Extract the [x, y] coordinate from the center of the cell holding the provided text.  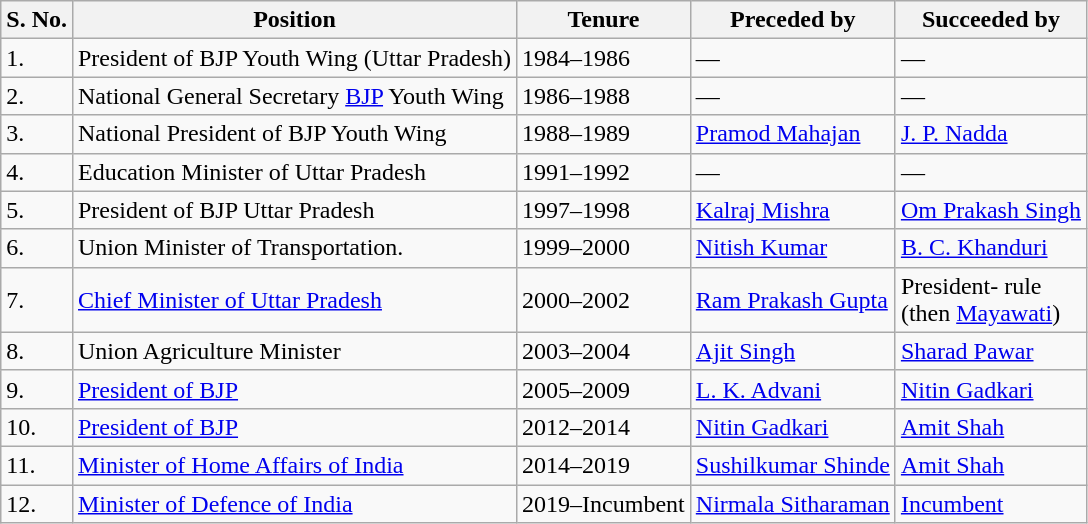
Education Minister of Uttar Pradesh [294, 172]
Sharad Pawar [990, 351]
1991–1992 [604, 172]
Ram Prakash Gupta [792, 300]
President- rule(then Mayawati) [990, 300]
2000–2002 [604, 300]
Kalraj Mishra [792, 210]
Sushilkumar Shinde [792, 465]
1999–2000 [604, 248]
Nitish Kumar [792, 248]
2003–2004 [604, 351]
Position [294, 20]
2012–2014 [604, 427]
2014–2019 [604, 465]
1988–1989 [604, 134]
National General Secretary BJP Youth Wing [294, 96]
1984–1986 [604, 58]
L. K. Advani [792, 389]
Minister of Home Affairs of India [294, 465]
Minister of Defence of India [294, 503]
Chief Minister of Uttar Pradesh [294, 300]
2. [37, 96]
President of BJP Youth Wing (Uttar Pradesh) [294, 58]
7. [37, 300]
Union Agriculture Minister [294, 351]
Incumbent [990, 503]
11. [37, 465]
President of BJP Uttar Pradesh [294, 210]
2005–2009 [604, 389]
9. [37, 389]
Om Prakash Singh [990, 210]
10. [37, 427]
Union Minister of Transportation. [294, 248]
J. P. Nadda [990, 134]
Succeeded by [990, 20]
B. C. Khanduri [990, 248]
S. No. [37, 20]
1. [37, 58]
National President of BJP Youth Wing [294, 134]
2019–Incumbent [604, 503]
5. [37, 210]
Nirmala Sitharaman [792, 503]
Pramod Mahajan [792, 134]
12. [37, 503]
1997–1998 [604, 210]
1986–1988 [604, 96]
4. [37, 172]
8. [37, 351]
Tenure [604, 20]
3. [37, 134]
Ajit Singh [792, 351]
Preceded by [792, 20]
6. [37, 248]
